From the cell containing the given text, extract its center point as [x, y] coordinate. 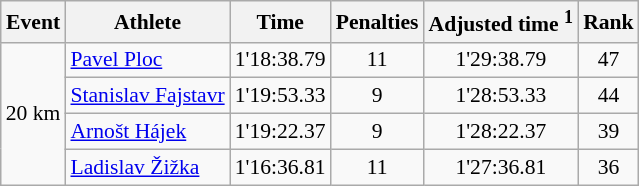
39 [608, 132]
1'16:36.81 [280, 167]
20 km [34, 113]
1'19:53.33 [280, 96]
Penalties [378, 22]
Athlete [147, 22]
1'19:22.37 [280, 132]
1'29:38.79 [502, 60]
44 [608, 96]
1'18:38.79 [280, 60]
47 [608, 60]
Ladislav Žižka [147, 167]
1'27:36.81 [502, 167]
Time [280, 22]
1'28:22.37 [502, 132]
Adjusted time 1 [502, 22]
Arnošt Hájek [147, 132]
Pavel Ploc [147, 60]
Event [34, 22]
1'28:53.33 [502, 96]
Rank [608, 22]
36 [608, 167]
Stanislav Fajstavr [147, 96]
